Capture the cell that displays the provided text and extract its [x, y] central coordinate. 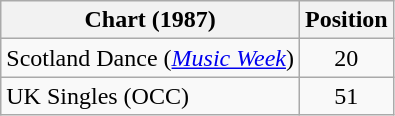
Position [346, 20]
20 [346, 58]
Chart (1987) [150, 20]
Scotland Dance (Music Week) [150, 58]
UK Singles (OCC) [150, 96]
51 [346, 96]
